Pinpoint the cell where the given text exists, returning its (X, Y) midpoint coordinate. 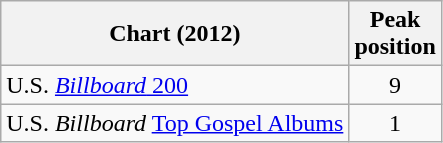
9 (395, 85)
Chart (2012) (175, 34)
1 (395, 123)
U.S. Billboard 200 (175, 85)
Peakposition (395, 34)
U.S. Billboard Top Gospel Albums (175, 123)
